Provide the (X, Y) coordinate of the cell's center where the given text is located.  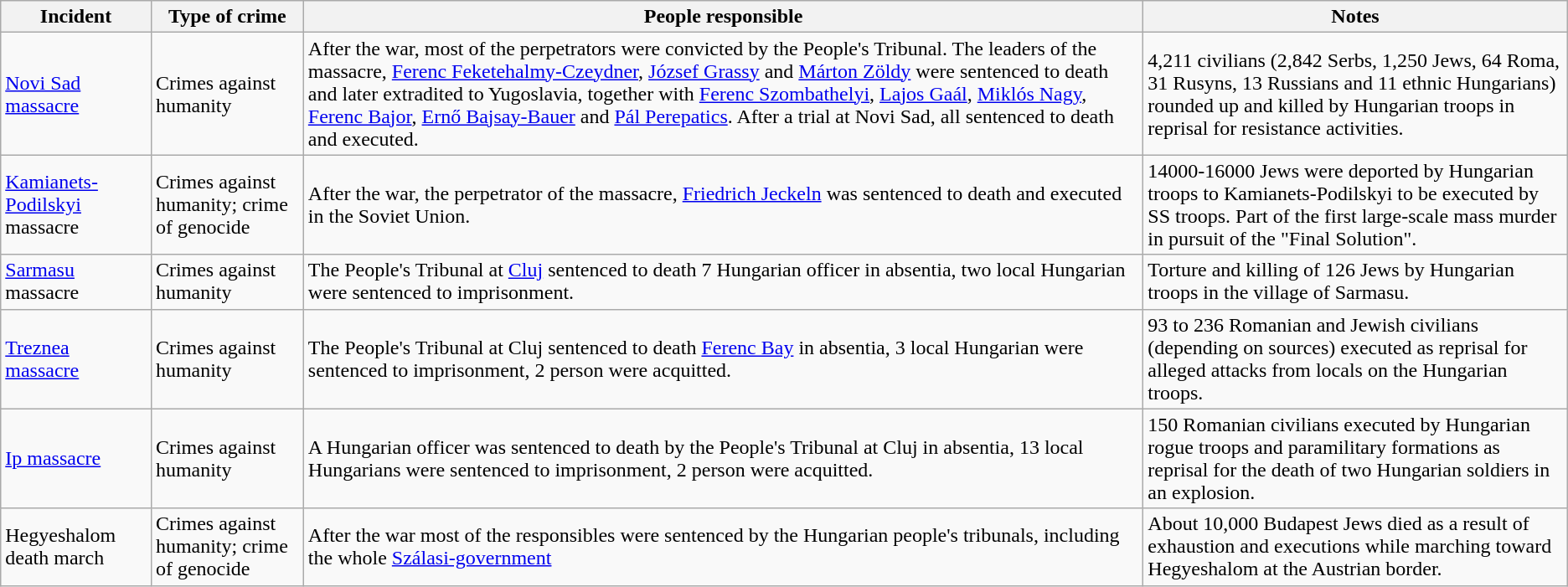
People responsible (724, 17)
Type of crime (227, 17)
After the war most of the responsibles were sentenced by the Hungarian people's tribunals, including the whole Szálasi-government (724, 547)
93 to 236 Romanian and Jewish civilians (depending on sources) executed as reprisal for alleged attacks from locals on the Hungarian troops. (1355, 358)
Incident (76, 17)
Torture and killing of 126 Jews by Hungarian troops in the village of Sarmasu. (1355, 281)
The People's Tribunal at Cluj sentenced to death 7 Hungarian officer in absentia, two local Hungarian were sentenced to imprisonment. (724, 281)
The People's Tribunal at Cluj sentenced to death Ferenc Bay in absentia, 3 local Hungarian were sentenced to imprisonment, 2 person were acquitted. (724, 358)
Ip massacre (76, 459)
After the war, the perpetrator of the massacre, Friedrich Jeckeln was sentenced to death and executed in the Soviet Union. (724, 204)
Hegyeshalom death march (76, 547)
Sarmasu massacre (76, 281)
About 10,000 Budapest Jews died as a result of exhaustion and executions while marching toward Hegyeshalom at the Austrian border. (1355, 547)
Notes (1355, 17)
Novi Sad massacre (76, 94)
Kamianets-Podilskyi massacre (76, 204)
Treznea massacre (76, 358)
